Identify which cell holds the provided text, then report its (X, Y) central coordinate. 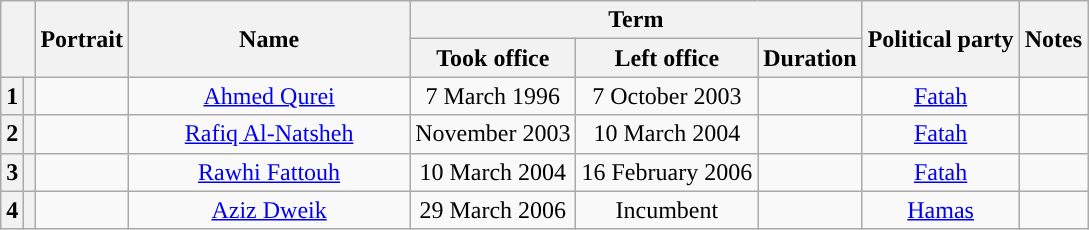
2 (12, 134)
Aziz Dweik (270, 210)
Rawhi Fattouh (270, 172)
Ahmed Qurei (270, 96)
29 March 2006 (493, 210)
16 February 2006 (667, 172)
Took office (493, 58)
Rafiq Al-Natsheh (270, 134)
Notes (1053, 39)
Portrait (82, 39)
4 (12, 210)
1 (12, 96)
Duration (810, 58)
November 2003 (493, 134)
Political party (940, 39)
7 October 2003 (667, 96)
Hamas (940, 210)
Name (270, 39)
Left office (667, 58)
3 (12, 172)
Term (636, 20)
Incumbent (667, 210)
7 March 1996 (493, 96)
